Identify which cell holds the provided text, then report its (x, y) central coordinate. 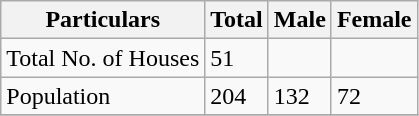
Female (374, 20)
132 (300, 96)
72 (374, 96)
51 (237, 58)
Total (237, 20)
Male (300, 20)
Particulars (103, 20)
204 (237, 96)
Total No. of Houses (103, 58)
Population (103, 96)
